From the cell containing the given text, extract its center point as [X, Y] coordinate. 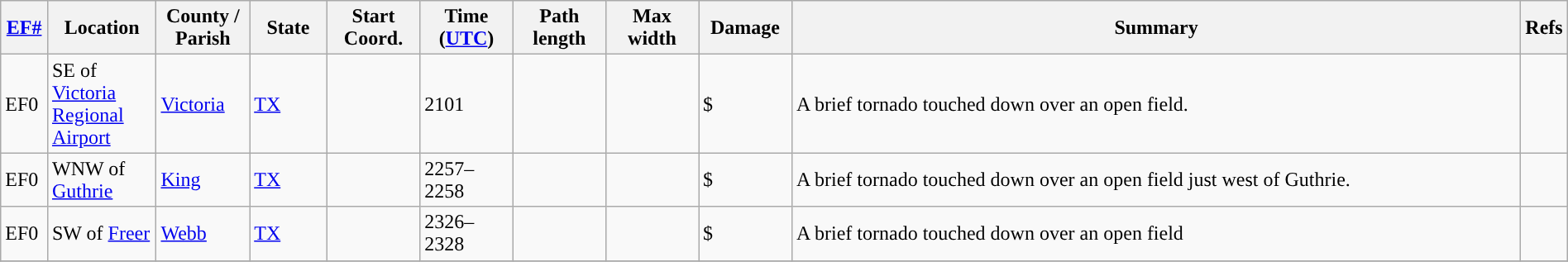
Time (UTC) [466, 28]
Location [102, 28]
Damage [744, 28]
SE of Victoria Regional Airport [102, 104]
Path length [559, 28]
Max width [652, 28]
Start Coord. [374, 28]
2101 [466, 104]
County / Parish [203, 28]
State [289, 28]
A brief tornado touched down over an open field [1156, 233]
SW of Freer [102, 233]
2257–2258 [466, 180]
A brief tornado touched down over an open field just west of Guthrie. [1156, 180]
Victoria [203, 104]
King [203, 180]
Summary [1156, 28]
Refs [1545, 28]
2326–2328 [466, 233]
WNW of Guthrie [102, 180]
EF# [25, 28]
A brief tornado touched down over an open field. [1156, 104]
Webb [203, 233]
